Determine the (x, y) coordinate at the center of the cell enclosing the given text.  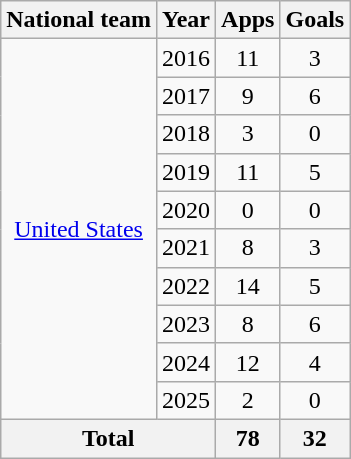
12 (248, 362)
2024 (186, 362)
2018 (186, 134)
2020 (186, 210)
2022 (186, 286)
78 (248, 438)
2023 (186, 324)
4 (315, 362)
2016 (186, 58)
United States (79, 230)
32 (315, 438)
National team (79, 20)
2025 (186, 400)
2019 (186, 172)
Apps (248, 20)
9 (248, 96)
Goals (315, 20)
14 (248, 286)
Year (186, 20)
2021 (186, 248)
2017 (186, 96)
2 (248, 400)
Total (108, 438)
